Detect which cell encompasses the target text, then output its (X, Y) center coordinate. 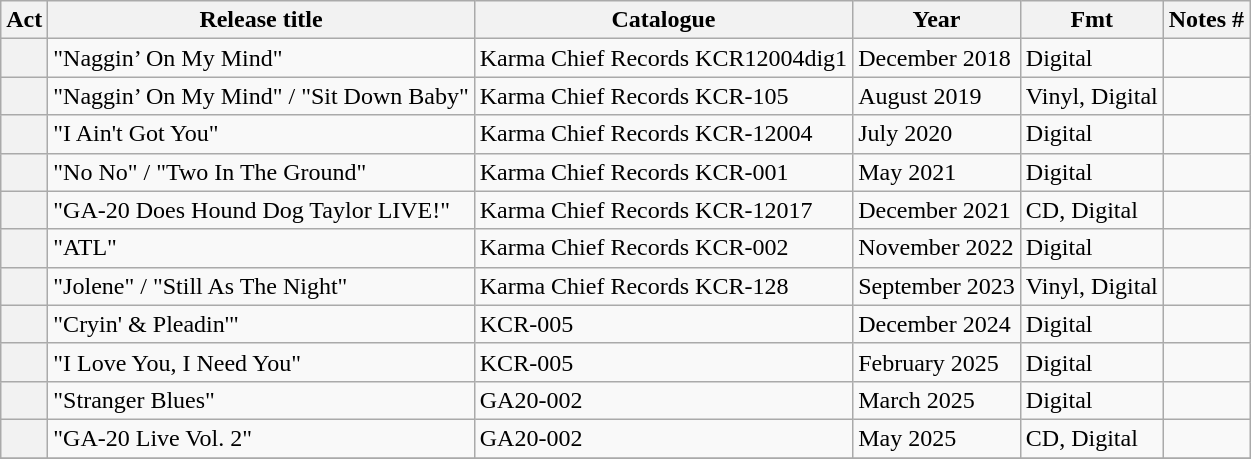
December 2021 (937, 210)
September 2023 (937, 286)
Notes # (1206, 20)
Karma Chief Records KCR-12017 (663, 210)
"I Love You, I Need You" (261, 362)
Karma Chief Records KCR12004dig1 (663, 58)
Karma Chief Records KCR-105 (663, 96)
Fmt (1092, 20)
May 2021 (937, 172)
"GA-20 Does Hound Dog Taylor LIVE!" (261, 210)
Catalogue (663, 20)
"Jolene" / "Still As The Night" (261, 286)
"Naggin’ On My Mind" (261, 58)
"I Ain't Got You" (261, 134)
Karma Chief Records KCR-12004 (663, 134)
"Naggin’ On My Mind" / "Sit Down Baby" (261, 96)
November 2022 (937, 248)
December 2024 (937, 324)
"ATL" (261, 248)
"Cryin' & Pleadin'" (261, 324)
July 2020 (937, 134)
Year (937, 20)
Karma Chief Records KCR-001 (663, 172)
"GA-20 Live Vol. 2" (261, 438)
Karma Chief Records KCR-002 (663, 248)
"Stranger Blues" (261, 400)
May 2025 (937, 438)
Act (24, 20)
December 2018 (937, 58)
Karma Chief Records KCR-128 (663, 286)
"No No" / "Two In The Ground" (261, 172)
February 2025 (937, 362)
March 2025 (937, 400)
August 2019 (937, 96)
Release title (261, 20)
